Provide the [x, y] coordinate of the cell's center where the given text is located.  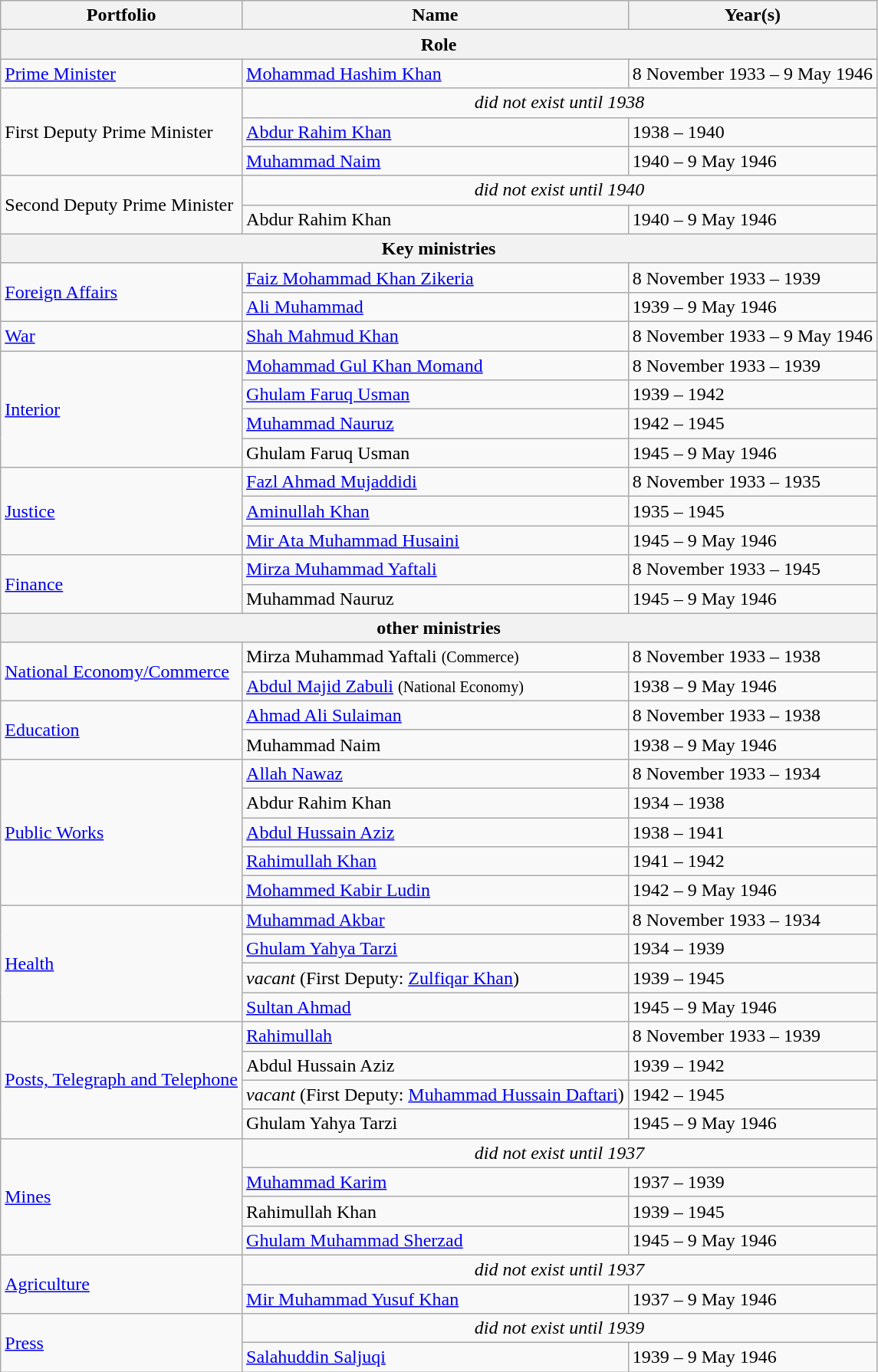
Mohammad Hashim Khan [436, 74]
did not exist until 1939 [560, 1328]
Year(s) [752, 15]
Mirza Muhammad Yaftali (Commerce) [436, 657]
Mirza Muhammad Yaftali [436, 569]
War [121, 336]
Faiz Mohammad Khan Zikeria [436, 277]
Sultan Ahmad [436, 1007]
Muhammad Karim [436, 1182]
Health [121, 963]
8 November 1933 – 1935 [752, 482]
8 November 1933 – 1945 [752, 569]
Ghulam Muhammad Sherzad [436, 1240]
Agriculture [121, 1284]
1938 – 1941 [752, 832]
vacant (First Deputy: Zulfiqar Khan) [436, 978]
Justice [121, 511]
Second Deputy Prime Minister [121, 205]
1938 – 1940 [752, 132]
Interior [121, 409]
1934 – 1939 [752, 949]
Portfolio [121, 15]
1941 – 1942 [752, 862]
Muhammad Akbar [436, 920]
other ministries [439, 628]
Fazl Ahmad Mujaddidi [436, 482]
Press [121, 1343]
Rahimullah [436, 1036]
Ali Muhammad [436, 307]
did not exist until 1940 [560, 190]
1937 – 9 May 1946 [752, 1299]
National Economy/Commerce [121, 671]
Allah Nawaz [436, 773]
Mohammed Kabir Ludin [436, 891]
Aminullah Khan [436, 511]
Shah Mahmud Khan [436, 336]
1937 – 1939 [752, 1182]
Name [436, 15]
vacant (First Deputy: Muhammad Hussain Daftari) [436, 1095]
did not exist until 1938 [560, 103]
Key ministries [439, 248]
1942 – 9 May 1946 [752, 891]
Salahuddin Saljuqi [436, 1357]
Mir Muhammad Yusuf Khan [436, 1299]
1935 – 1945 [752, 511]
Posts, Telegraph and Telephone [121, 1080]
Mines [121, 1196]
Role [439, 44]
1934 – 1938 [752, 803]
Mohammad Gul Khan Momand [436, 366]
Public Works [121, 832]
Finance [121, 584]
Education [121, 730]
Foreign Affairs [121, 292]
Ahmad Ali Sulaiman [436, 715]
Mir Ata Muhammad Husaini [436, 540]
Prime Minister [121, 74]
First Deputy Prime Minister [121, 132]
Abdul Majid Zabuli (National Economy) [436, 686]
